Capture the cell that displays the provided text and extract its (X, Y) central coordinate. 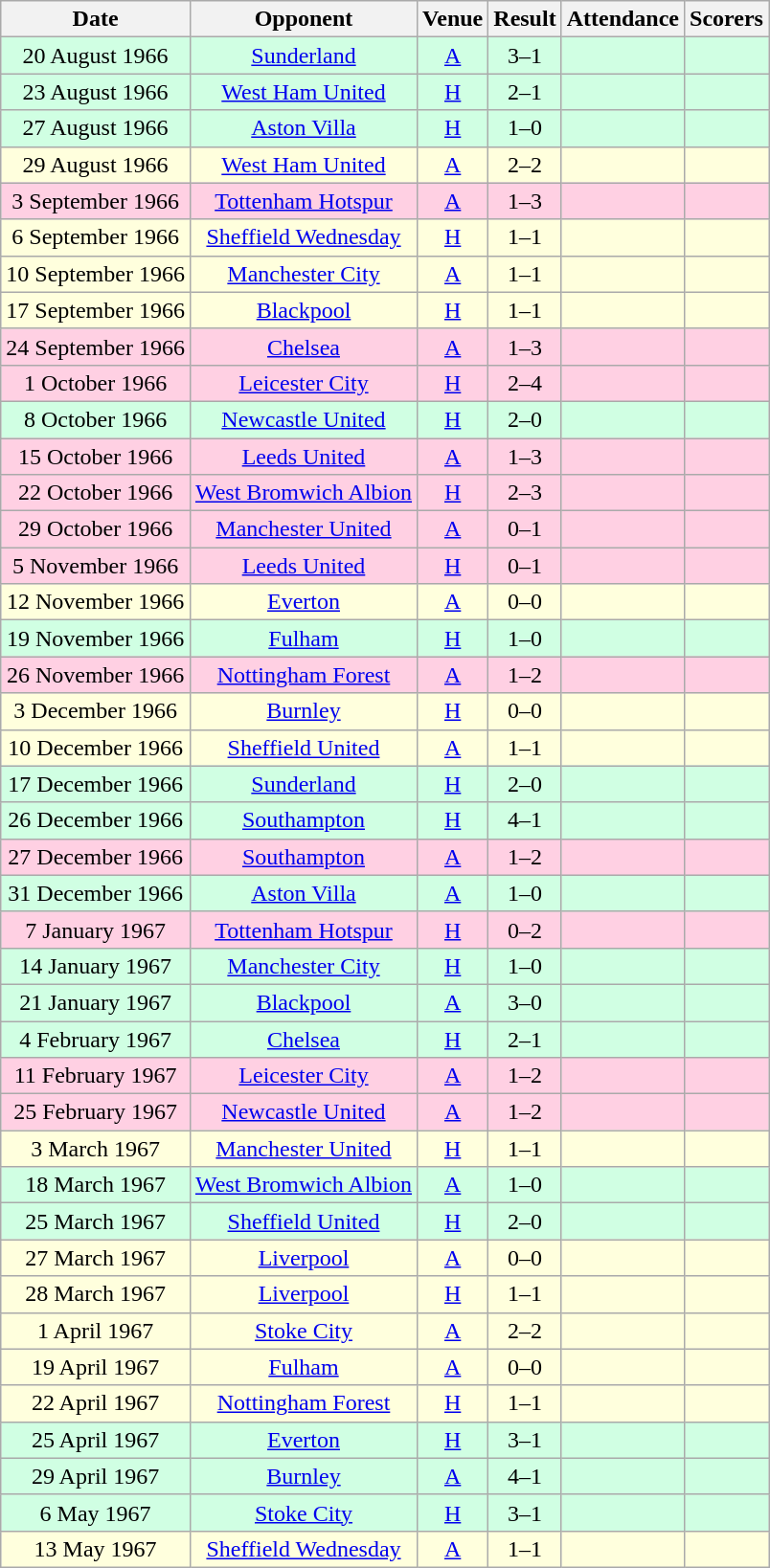
13 May 1967 (96, 1549)
1 October 1966 (96, 383)
19 November 1966 (96, 638)
8 October 1966 (96, 419)
10 December 1966 (96, 748)
18 March 1967 (96, 1185)
2–4 (525, 383)
14 January 1967 (96, 966)
29 April 1967 (96, 1476)
29 October 1966 (96, 529)
25 March 1967 (96, 1221)
24 September 1966 (96, 347)
Opponent (303, 19)
29 August 1966 (96, 165)
6 September 1966 (96, 237)
25 April 1967 (96, 1440)
20 August 1966 (96, 56)
19 April 1967 (96, 1367)
26 November 1966 (96, 675)
1 April 1967 (96, 1331)
0–2 (525, 930)
25 February 1967 (96, 1112)
15 October 1966 (96, 457)
26 December 1966 (96, 820)
Scorers (727, 19)
10 September 1966 (96, 274)
7 January 1967 (96, 930)
22 October 1966 (96, 493)
Venue (453, 19)
27 March 1967 (96, 1258)
12 November 1966 (96, 602)
3–0 (525, 1002)
Attendance (623, 19)
17 September 1966 (96, 310)
11 February 1967 (96, 1076)
3 December 1966 (96, 711)
17 December 1966 (96, 784)
31 December 1966 (96, 893)
4 February 1967 (96, 1039)
Result (525, 19)
22 April 1967 (96, 1403)
2–3 (525, 493)
27 December 1966 (96, 857)
6 May 1967 (96, 1512)
3 September 1966 (96, 201)
27 August 1966 (96, 128)
5 November 1966 (96, 566)
23 August 1966 (96, 92)
28 March 1967 (96, 1294)
3 March 1967 (96, 1149)
Date (96, 19)
21 January 1967 (96, 1002)
